Extract the (X, Y) coordinate from the center of the cell holding the provided text.  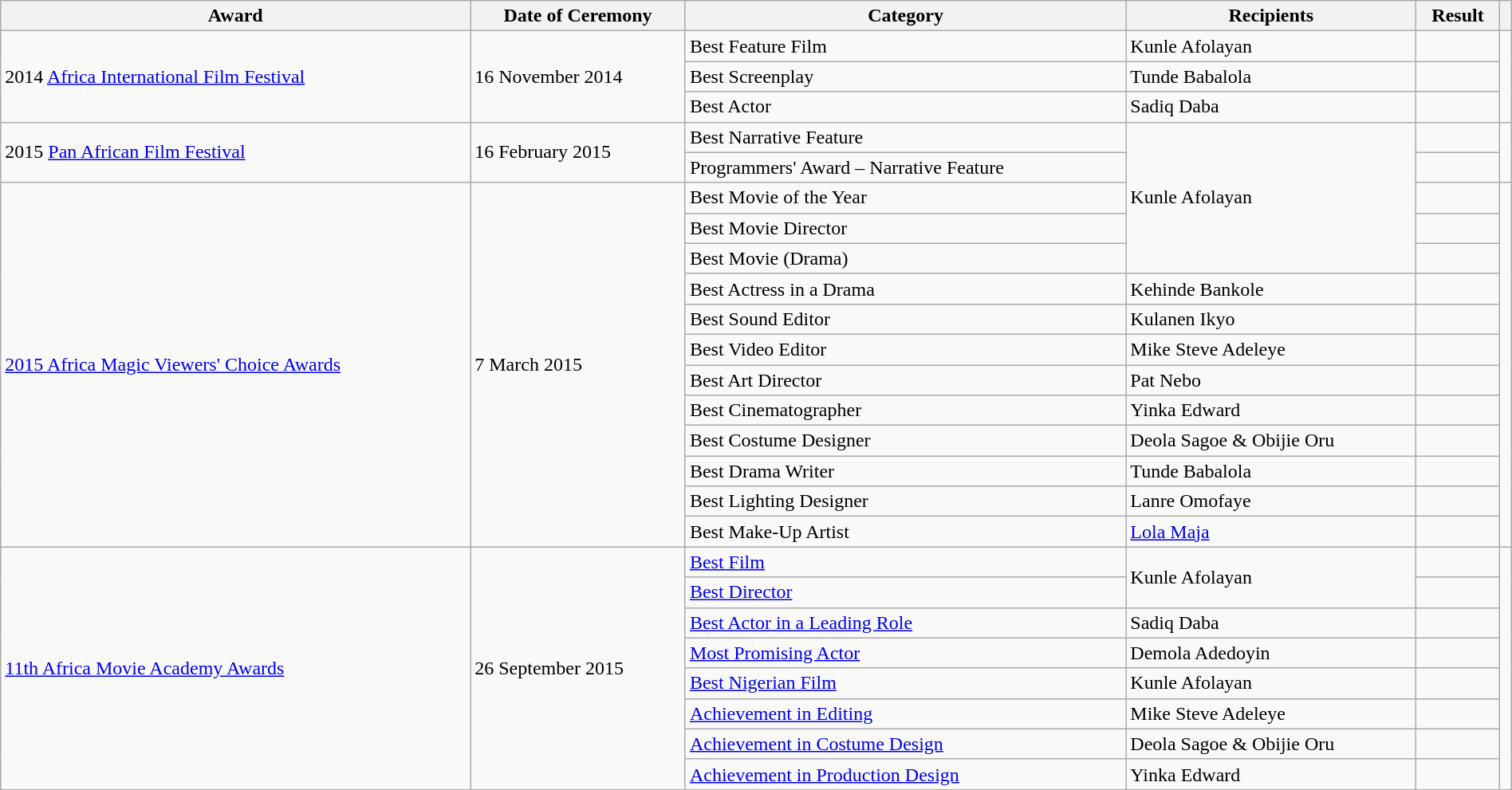
Achievement in Production Design (905, 774)
Best Sound Editor (905, 319)
Recipients (1271, 16)
Best Drama Writer (905, 471)
Best Movie Director (905, 228)
Best Nigerian Film (905, 683)
Category (905, 16)
Best Costume Designer (905, 441)
Best Movie of the Year (905, 198)
2015 Pan African Film Festival (236, 152)
Best Film (905, 562)
Date of Ceremony (578, 16)
Best Screenplay (905, 77)
11th Africa Movie Academy Awards (236, 668)
16 February 2015 (578, 152)
Pat Nebo (1271, 380)
Best Lighting Designer (905, 501)
Lola Maja (1271, 532)
Most Promising Actor (905, 653)
Result (1458, 16)
Best Actress in a Drama (905, 289)
Best Cinematographer (905, 411)
Kulanen Ikyo (1271, 319)
Kehinde Bankole (1271, 289)
Best Narrative Feature (905, 137)
Best Make-Up Artist (905, 532)
Best Movie (Drama) (905, 258)
Programmers' Award – Narrative Feature (905, 167)
7 March 2015 (578, 365)
Achievement in Editing (905, 713)
Best Actor (905, 107)
Demola Adedoyin (1271, 653)
26 September 2015 (578, 668)
Lanre Omofaye (1271, 501)
Best Feature Film (905, 46)
Achievement in Costume Design (905, 744)
2015 Africa Magic Viewers' Choice Awards (236, 365)
Best Director (905, 592)
16 November 2014 (578, 77)
2014 Africa International Film Festival (236, 77)
Award (236, 16)
Best Video Editor (905, 349)
Best Actor in a Leading Role (905, 623)
Best Art Director (905, 380)
